Detect which cell encompasses the target text, then output its (X, Y) center coordinate. 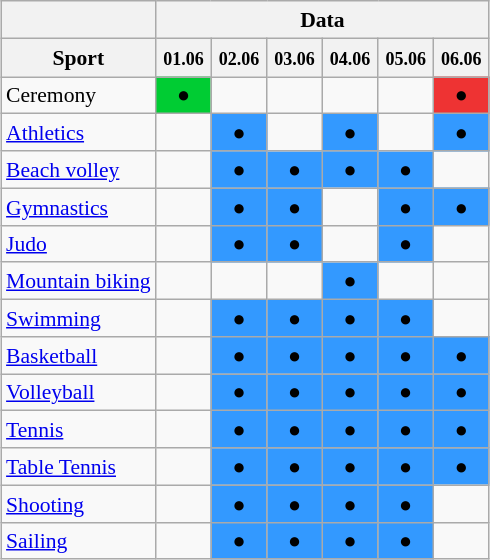
Sport (78, 58)
Beach volley (78, 170)
Judo (78, 244)
01.06 (184, 58)
Ceremony (78, 94)
06.06 (461, 58)
Tennis (78, 430)
Sailing (78, 540)
04.06 (350, 58)
Athletics (78, 132)
Mountain biking (78, 280)
Shooting (78, 504)
Data (322, 20)
Swimming (78, 318)
05.06 (406, 58)
03.06 (295, 58)
Basketball (78, 354)
Gymnastics (78, 206)
Table Tennis (78, 466)
Volleyball (78, 392)
02.06 (239, 58)
